Locate the cell with the specified text and output its (x, y) center coordinate. 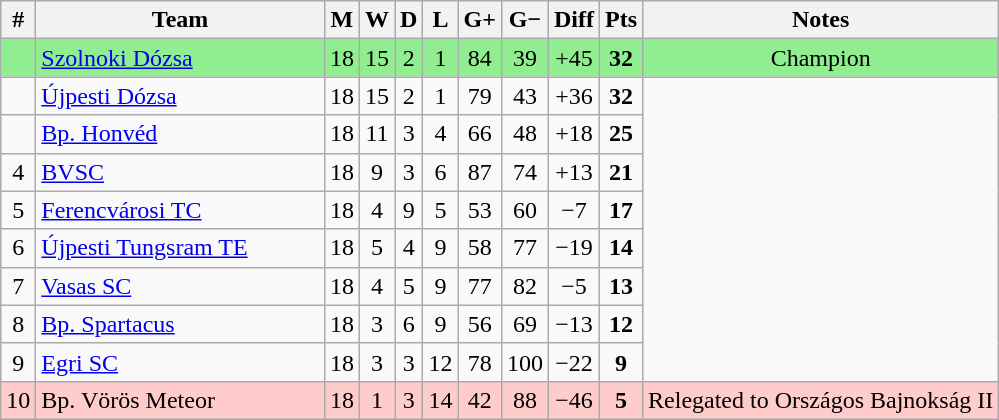
G+ (480, 20)
−46 (574, 400)
69 (524, 324)
W (376, 20)
+45 (574, 58)
G− (524, 20)
Ferencvárosi TC (180, 210)
17 (620, 210)
7 (18, 286)
100 (524, 362)
66 (480, 134)
Vasas SC (180, 286)
Egri SC (180, 362)
48 (524, 134)
39 (524, 58)
87 (480, 172)
21 (620, 172)
Újpesti Tungsram TE (180, 248)
56 (480, 324)
−5 (574, 286)
M (342, 20)
42 (480, 400)
60 (524, 210)
+36 (574, 96)
Bp. Spartacus (180, 324)
Diff (574, 20)
10 (18, 400)
53 (480, 210)
L (440, 20)
11 (376, 134)
58 (480, 248)
Champion (821, 58)
Szolnoki Dózsa (180, 58)
84 (480, 58)
Bp. Vörös Meteor (180, 400)
Újpesti Dózsa (180, 96)
79 (480, 96)
Relegated to Országos Bajnokság II (821, 400)
13 (620, 286)
BVSC (180, 172)
78 (480, 362)
+18 (574, 134)
# (18, 20)
+13 (574, 172)
Bp. Honvéd (180, 134)
D (408, 20)
−22 (574, 362)
88 (524, 400)
43 (524, 96)
−19 (574, 248)
8 (18, 324)
−7 (574, 210)
25 (620, 134)
74 (524, 172)
82 (524, 286)
−13 (574, 324)
Notes (821, 20)
Pts (620, 20)
Team (180, 20)
